Extract the [x, y] coordinate from the center of the cell holding the provided text.  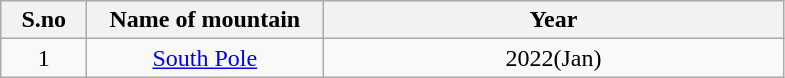
Year [554, 20]
2022(Jan) [554, 58]
1 [44, 58]
S.no [44, 20]
South Pole [205, 58]
Name of mountain [205, 20]
